Scan for the cell matching the given text and deliver its (x, y) coordinate at center. 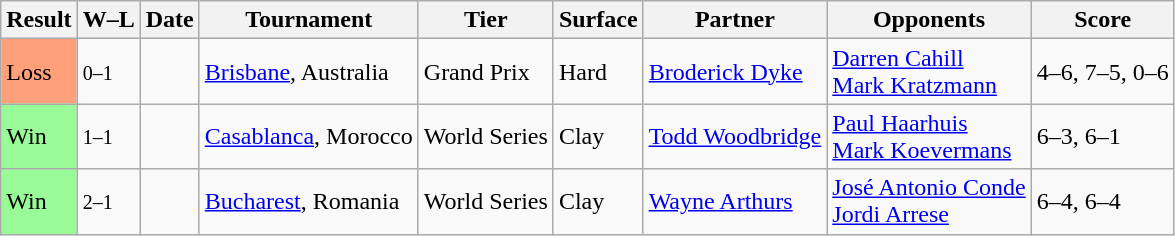
Tier (486, 20)
José Antonio Conde Jordi Arrese (929, 202)
1–1 (108, 136)
Wayne Arthurs (735, 202)
6–3, 6–1 (1102, 136)
4–6, 7–5, 0–6 (1102, 72)
Grand Prix (486, 72)
Todd Woodbridge (735, 136)
Casablanca, Morocco (308, 136)
Brisbane, Australia (308, 72)
0–1 (108, 72)
Result (39, 20)
Hard (598, 72)
Bucharest, Romania (308, 202)
Tournament (308, 20)
Opponents (929, 20)
W–L (108, 20)
Darren Cahill Mark Kratzmann (929, 72)
Date (170, 20)
2–1 (108, 202)
6–4, 6–4 (1102, 202)
Broderick Dyke (735, 72)
Partner (735, 20)
Score (1102, 20)
Loss (39, 72)
Paul Haarhuis Mark Koevermans (929, 136)
Surface (598, 20)
